Output the (x, y) coordinate of the center of the cell containing the given text.  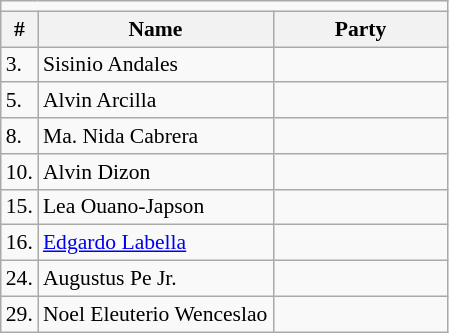
Alvin Arcilla (156, 101)
16. (20, 243)
Noel Eleuterio Wenceslao (156, 314)
Alvin Dizon (156, 172)
Name (156, 29)
Ma. Nida Cabrera (156, 136)
Sisinio Andales (156, 65)
15. (20, 207)
Party (360, 29)
24. (20, 279)
# (20, 29)
10. (20, 172)
Edgardo Labella (156, 243)
8. (20, 136)
5. (20, 101)
Augustus Pe Jr. (156, 279)
3. (20, 65)
Lea Ouano-Japson (156, 207)
29. (20, 314)
